Extract the (x, y) coordinate from the center of the cell holding the provided text.  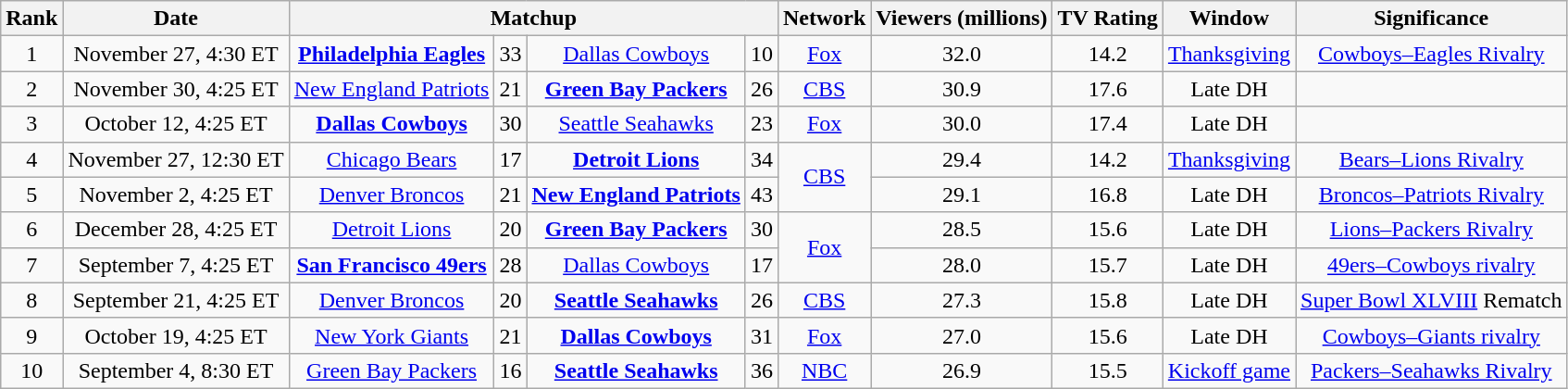
6 (31, 230)
September 4, 8:30 ET (176, 370)
November 2, 4:25 ET (176, 194)
16 (511, 370)
17.6 (1107, 89)
28.5 (962, 230)
16.8 (1107, 194)
Bears–Lions Rivalry (1431, 159)
36 (761, 370)
29.4 (962, 159)
9 (31, 335)
September 7, 4:25 ET (176, 265)
Network (824, 19)
33 (511, 54)
October 12, 4:25 ET (176, 124)
27.3 (962, 300)
8 (31, 300)
27.0 (962, 335)
15.5 (1107, 370)
7 (31, 265)
December 28, 4:25 ET (176, 230)
Chicago Bears (392, 159)
Window (1229, 19)
Rank (31, 19)
26.9 (962, 370)
New York Giants (392, 335)
Packers–Seahawks Rivalry (1431, 370)
Cowboys–Giants rivalry (1431, 335)
29.1 (962, 194)
Date (176, 19)
17.4 (1107, 124)
32.0 (962, 54)
Super Bowl XLVIII Rematch (1431, 300)
34 (761, 159)
28.0 (962, 265)
Broncos–Patriots Rivalry (1431, 194)
Significance (1431, 19)
23 (761, 124)
Philadelphia Eagles (392, 54)
Cowboys–Eagles Rivalry (1431, 54)
5 (31, 194)
30.0 (962, 124)
28 (511, 265)
15.7 (1107, 265)
November 27, 12:30 ET (176, 159)
Kickoff game (1229, 370)
1 (31, 54)
4 (31, 159)
November 30, 4:25 ET (176, 89)
Viewers (millions) (962, 19)
49ers–Cowboys rivalry (1431, 265)
43 (761, 194)
31 (761, 335)
October 19, 4:25 ET (176, 335)
San Francisco 49ers (392, 265)
TV Rating (1107, 19)
3 (31, 124)
Matchup (533, 19)
November 27, 4:30 ET (176, 54)
NBC (824, 370)
15.8 (1107, 300)
2 (31, 89)
30.9 (962, 89)
Lions–Packers Rivalry (1431, 230)
September 21, 4:25 ET (176, 300)
